Pinpoint the cell where the given text exists, returning its [X, Y] midpoint coordinate. 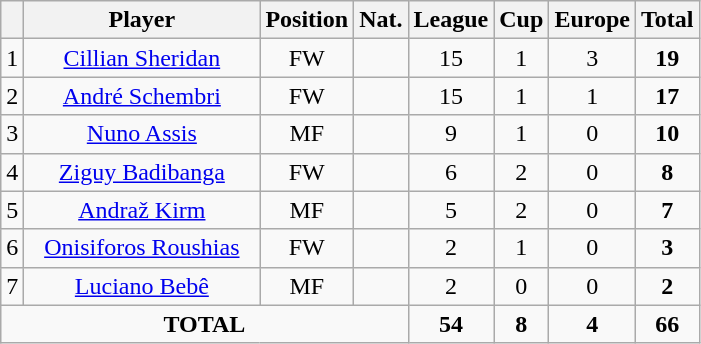
TOTAL [204, 324]
9 [451, 134]
17 [668, 96]
Player [142, 20]
Europe [592, 20]
Total [668, 20]
Position [307, 20]
Onisiforos Roushias [142, 248]
19 [668, 58]
Cup [522, 20]
Nat. [381, 20]
Nuno Assis [142, 134]
10 [668, 134]
54 [451, 324]
Andraž Kirm [142, 210]
League [451, 20]
66 [668, 324]
André Schembri [142, 96]
Cillian Sheridan [142, 58]
Luciano Bebê [142, 286]
Ziguy Badibanga [142, 172]
